Determine the (x, y) coordinate at the center of the cell enclosing the given text.  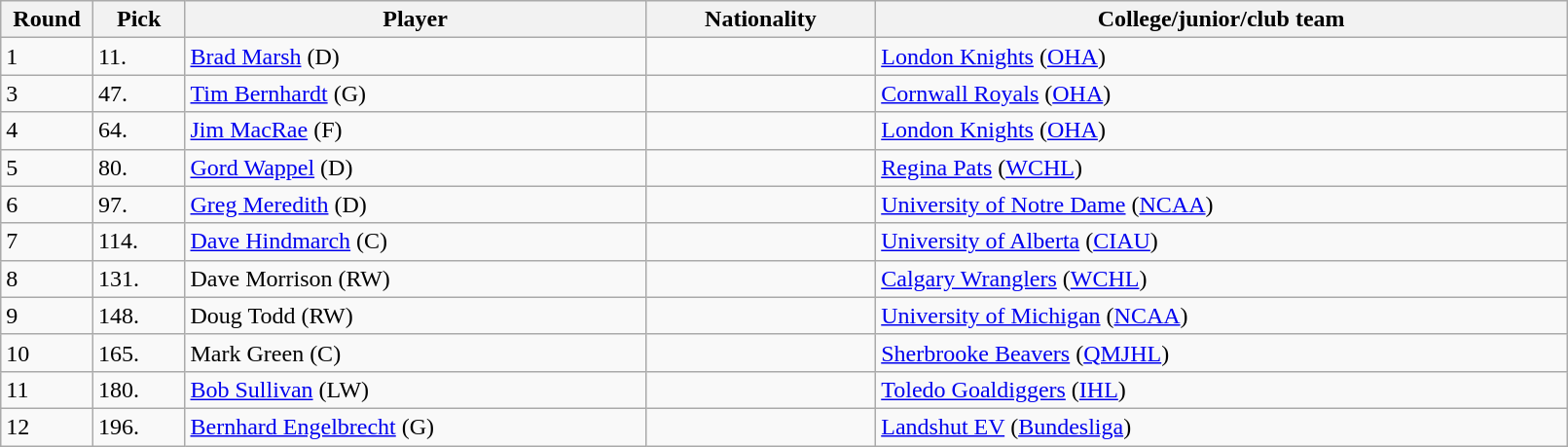
4 (47, 130)
148. (138, 316)
11 (47, 390)
Dave Morrison (RW) (415, 279)
Cornwall Royals (OHA) (1222, 93)
University of Alberta (CIAU) (1222, 242)
Pick (138, 19)
Player (415, 19)
180. (138, 390)
Landshut EV (Bundesliga) (1222, 427)
College/junior/club team (1222, 19)
Toledo Goaldiggers (IHL) (1222, 390)
7 (47, 242)
80. (138, 168)
9 (47, 316)
Bernhard Engelbrecht (G) (415, 427)
12 (47, 427)
97. (138, 205)
Nationality (761, 19)
Regina Pats (WCHL) (1222, 168)
6 (47, 205)
165. (138, 353)
Sherbrooke Beavers (QMJHL) (1222, 353)
196. (138, 427)
Round (47, 19)
64. (138, 130)
1 (47, 56)
University of Michigan (NCAA) (1222, 316)
Mark Green (C) (415, 353)
Brad Marsh (D) (415, 56)
Greg Meredith (D) (415, 205)
114. (138, 242)
3 (47, 93)
Tim Bernhardt (G) (415, 93)
Gord Wappel (D) (415, 168)
Calgary Wranglers (WCHL) (1222, 279)
Bob Sullivan (LW) (415, 390)
11. (138, 56)
10 (47, 353)
8 (47, 279)
5 (47, 168)
Jim MacRae (F) (415, 130)
Doug Todd (RW) (415, 316)
131. (138, 279)
University of Notre Dame (NCAA) (1222, 205)
47. (138, 93)
Dave Hindmarch (C) (415, 242)
